Return (x, y) of the center of cell containing provided text 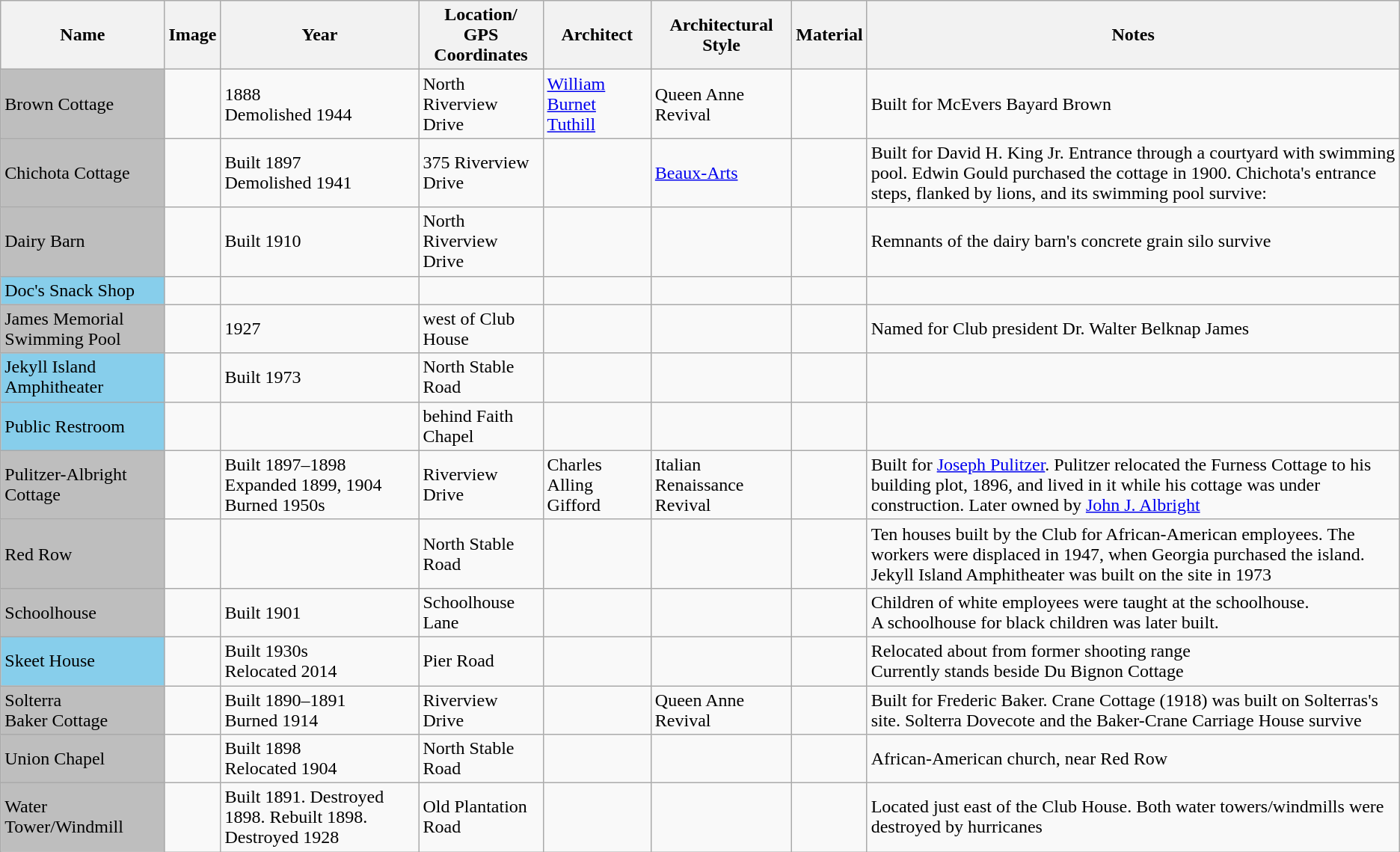
Doc's Snack Shop (82, 290)
west of Club House (481, 329)
Pulitzer-Albright Cottage (82, 485)
Red Row (82, 554)
Built 1910 (320, 242)
Notes (1133, 35)
Relocated about from former shooting rangeCurrently stands beside Du Bignon Cottage (1133, 661)
Water Tower/Windmill (82, 818)
Location/GPS Coordinates (481, 35)
Built 1930sRelocated 2014 (320, 661)
Jekyll Island Amphitheater (82, 377)
Built 1901 (320, 612)
Built 1897–1898Expanded 1899, 1904Burned 1950s (320, 485)
SolterraBaker Cottage (82, 709)
1888Demolished 1944 (320, 104)
1927 (320, 329)
African-American church, near Red Row (1133, 758)
Italian Renaissance Revival (721, 485)
Built for McEvers Bayard Brown (1133, 104)
James Memorial Swimming Pool (82, 329)
Union Chapel (82, 758)
Chichota Cottage (82, 173)
Public Restroom (82, 426)
Built 1897Demolished 1941 (320, 173)
Dairy Barn (82, 242)
Brown Cottage (82, 104)
Built 1891. Destroyed 1898. Rebuilt 1898. Destroyed 1928 (320, 818)
Built for Frederic Baker. Crane Cottage (1918) was built on Solterras's site. Solterra Dovecote and the Baker-Crane Carriage House survive (1133, 709)
Pier Road (481, 661)
Located just east of the Club House. Both water towers/windmills were destroyed by hurricanes (1133, 818)
Name (82, 35)
Built 1898Relocated 1904 (320, 758)
Beaux-Arts (721, 173)
Charles Alling Gifford (597, 485)
Old Plantation Road (481, 818)
Skeet House (82, 661)
Remnants of the dairy barn's concrete grain silo survive (1133, 242)
ArchitecturalStyle (721, 35)
behind Faith Chapel (481, 426)
375 Riverview Drive (481, 173)
Architect (597, 35)
William Burnet Tuthill (597, 104)
Children of white employees were taught at the schoolhouse.A schoolhouse for black children was later built. (1133, 612)
Built 1973 (320, 377)
Built 1890–1891Burned 1914 (320, 709)
Schoolhouse Lane (481, 612)
Schoolhouse (82, 612)
Material (829, 35)
Image (193, 35)
Year (320, 35)
Named for Club president Dr. Walter Belknap James (1133, 329)
